Return the (X, Y) coordinate for the center point of the cell that contains the specified text.  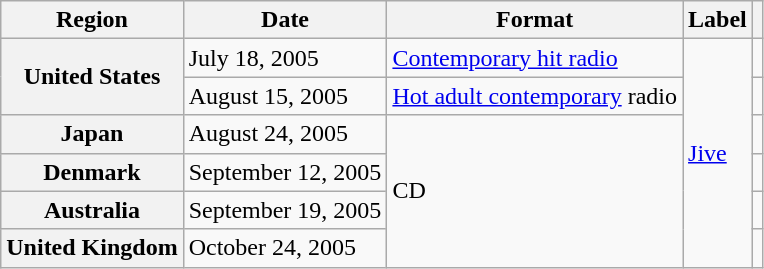
CD (535, 191)
July 18, 2005 (285, 58)
Japan (92, 134)
Label (718, 20)
Australia (92, 210)
Jive (718, 153)
October 24, 2005 (285, 248)
United States (92, 77)
August 24, 2005 (285, 134)
Hot adult contemporary radio (535, 96)
September 19, 2005 (285, 210)
September 12, 2005 (285, 172)
Format (535, 20)
Contemporary hit radio (535, 58)
United Kingdom (92, 248)
Date (285, 20)
Denmark (92, 172)
August 15, 2005 (285, 96)
Region (92, 20)
